Return the [x, y] coordinate for the center point of the cell that contains the specified text.  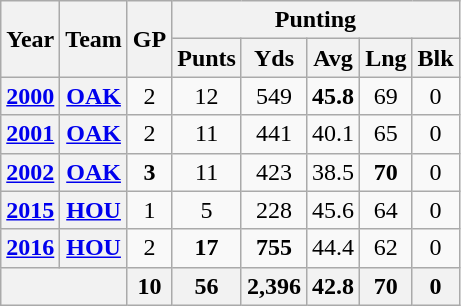
69 [386, 96]
1 [149, 210]
3 [149, 172]
Team [94, 39]
2,396 [274, 286]
42.8 [334, 286]
45.6 [334, 210]
2002 [30, 172]
Yds [274, 58]
12 [207, 96]
Avg [334, 58]
5 [207, 210]
64 [386, 210]
423 [274, 172]
10 [149, 286]
755 [274, 248]
228 [274, 210]
2016 [30, 248]
2000 [30, 96]
44.4 [334, 248]
Year [30, 39]
45.8 [334, 96]
Lng [386, 58]
441 [274, 134]
2015 [30, 210]
Punts [207, 58]
GP [149, 39]
2001 [30, 134]
Blk [436, 58]
65 [386, 134]
40.1 [334, 134]
56 [207, 286]
Punting [316, 20]
38.5 [334, 172]
17 [207, 248]
549 [274, 96]
62 [386, 248]
